Capture the cell that displays the provided text and extract its (X, Y) central coordinate. 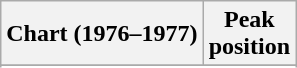
Chart (1976–1977) (102, 34)
Peakposition (249, 34)
